From the cell containing the given text, extract its center point as [X, Y] coordinate. 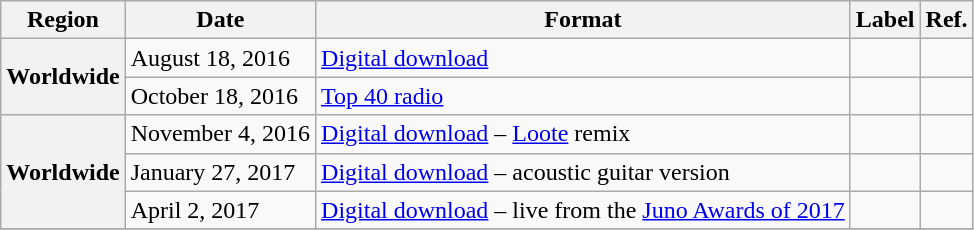
Date [220, 20]
Format [584, 20]
Label [885, 20]
Digital download [584, 58]
Digital download – Loote remix [584, 134]
Top 40 radio [584, 96]
Region [63, 20]
August 18, 2016 [220, 58]
Digital download – live from the Juno Awards of 2017 [584, 210]
January 27, 2017 [220, 172]
October 18, 2016 [220, 96]
Ref. [946, 20]
Digital download – acoustic guitar version [584, 172]
April 2, 2017 [220, 210]
November 4, 2016 [220, 134]
